Extract the (X, Y) coordinate from the center of the cell holding the provided text.  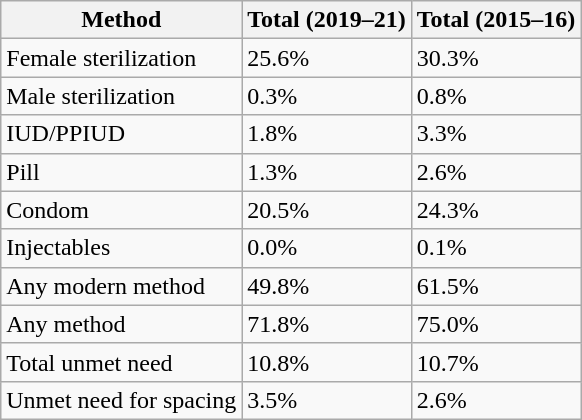
Male sterilization (122, 96)
20.5% (327, 210)
3.5% (327, 400)
24.3% (496, 210)
1.3% (327, 172)
3.3% (496, 134)
Total (2015–16) (496, 20)
61.5% (496, 286)
0.1% (496, 248)
Pill (122, 172)
30.3% (496, 58)
10.8% (327, 362)
Total (2019–21) (327, 20)
71.8% (327, 324)
1.8% (327, 134)
25.6% (327, 58)
49.8% (327, 286)
Any method (122, 324)
0.0% (327, 248)
Total unmet need (122, 362)
Condom (122, 210)
IUD/PPIUD (122, 134)
Injectables (122, 248)
Method (122, 20)
Unmet need for spacing (122, 400)
0.8% (496, 96)
Female sterilization (122, 58)
75.0% (496, 324)
0.3% (327, 96)
10.7% (496, 362)
Any modern method (122, 286)
